Determine the [X, Y] coordinate at the center of the cell enclosing the given text.  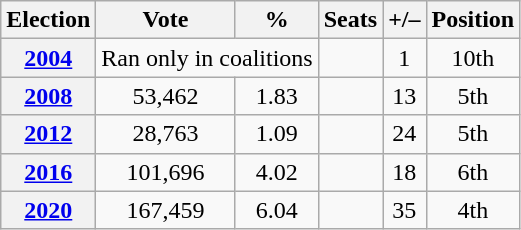
6.04 [276, 210]
+/– [404, 20]
2020 [48, 210]
2008 [48, 96]
2012 [48, 134]
24 [404, 134]
2004 [48, 58]
2016 [48, 172]
18 [404, 172]
4th [473, 210]
Position [473, 20]
53,462 [166, 96]
13 [404, 96]
10th [473, 58]
35 [404, 210]
% [276, 20]
6th [473, 172]
28,763 [166, 134]
Election [48, 20]
167,459 [166, 210]
1.09 [276, 134]
Ran only in coalitions [207, 58]
101,696 [166, 172]
Vote [166, 20]
Seats [350, 20]
1.83 [276, 96]
1 [404, 58]
4.02 [276, 172]
